Scan for the cell matching the given text and deliver its [x, y] coordinate at center. 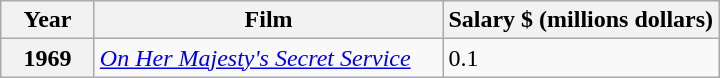
1969 [48, 58]
On Her Majesty's Secret Service [268, 58]
0.1 [581, 58]
Year [48, 20]
Salary $ (millions dollars) [581, 20]
Film [268, 20]
